Find where the given text appears and provide that cell's center as (x, y) coordinate. 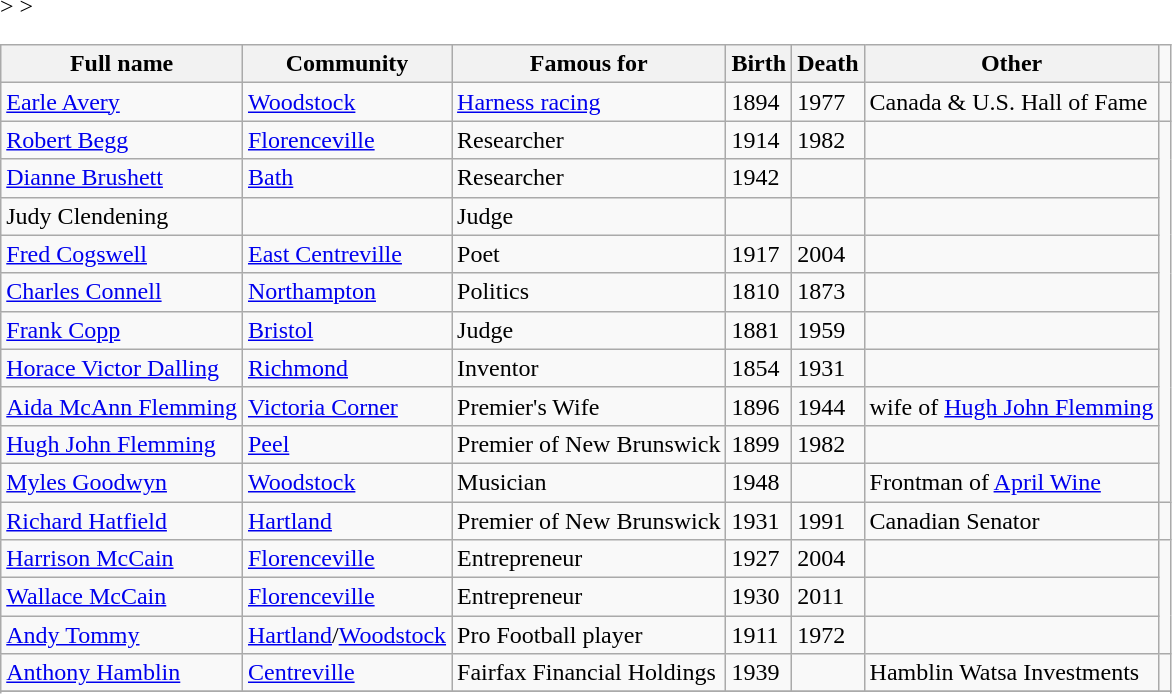
Fred Cogswell (122, 254)
Community (346, 64)
1899 (759, 444)
Hugh John Flemming (122, 444)
Peel (346, 444)
Death (828, 64)
Victoria Corner (346, 406)
Birth (759, 64)
1927 (759, 559)
Richmond (346, 368)
Full name (122, 64)
Wallace McCain (122, 597)
Musician (589, 482)
1810 (759, 292)
1881 (759, 330)
Famous for (589, 64)
Centreville (346, 673)
1948 (759, 482)
1959 (828, 330)
1991 (828, 521)
Myles Goodwyn (122, 482)
Politics (589, 292)
Charles Connell (122, 292)
Frontman of April Wine (1012, 482)
Judy Clendening (122, 216)
Earle Avery (122, 102)
Northampton (346, 292)
1894 (759, 102)
2011 (828, 597)
Hamblin Watsa Investments (1012, 673)
Dianne Brushett (122, 178)
Bath (346, 178)
Harness racing (589, 102)
Premier's Wife (589, 406)
Hartland/Woodstock (346, 635)
East Centreville (346, 254)
wife of Hugh John Flemming (1012, 406)
Hartland (346, 521)
Andy Tommy (122, 635)
Bristol (346, 330)
Richard Hatfield (122, 521)
Canadian Senator (1012, 521)
1944 (828, 406)
Aida McAnn Flemming (122, 406)
Inventor (589, 368)
1917 (759, 254)
1873 (828, 292)
1977 (828, 102)
Anthony Hamblin (122, 673)
1942 (759, 178)
Other (1012, 64)
Canada & U.S. Hall of Fame (1012, 102)
1854 (759, 368)
1911 (759, 635)
Frank Copp (122, 330)
1896 (759, 406)
Fairfax Financial Holdings (589, 673)
1972 (828, 635)
1914 (759, 140)
1939 (759, 673)
Poet (589, 254)
Horace Victor Dalling (122, 368)
Robert Begg (122, 140)
1930 (759, 597)
Harrison McCain (122, 559)
Pro Football player (589, 635)
